Output the (X, Y) coordinate of the center of the cell containing the given text.  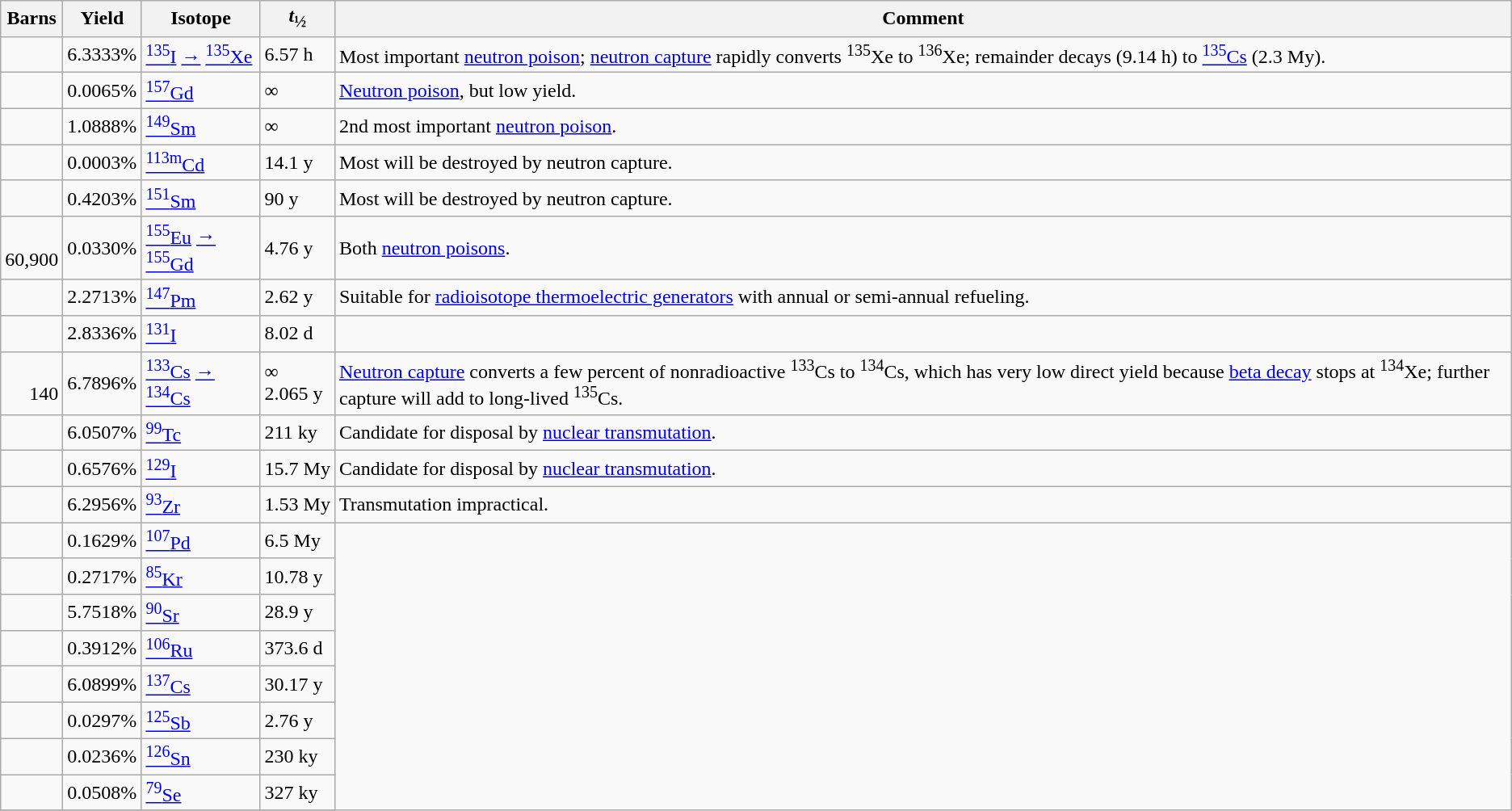
4.76 y (297, 248)
6.2956% (102, 504)
373.6 d (297, 648)
99Tc (200, 433)
147Pm (200, 297)
∞ 2.065 y (297, 383)
135I → 135Xe (200, 55)
327 ky (297, 793)
0.0236% (102, 756)
Comment (922, 19)
133Cs → 134Cs (200, 383)
1.53 My (297, 504)
125Sb (200, 721)
151Sm (200, 199)
0.0508% (102, 793)
0.0003% (102, 163)
10.78 y (297, 577)
79Se (200, 793)
Both neutron poisons. (922, 248)
0.0330% (102, 248)
Most important neutron poison; neutron capture rapidly converts 135Xe to 136Xe; remainder decays (9.14 h) to 135Cs (2.3 My). (922, 55)
6.57 h (297, 55)
0.0065% (102, 90)
6.5 My (297, 541)
140 (32, 383)
Barns (32, 19)
0.0297% (102, 721)
93Zr (200, 504)
Transmutation impractical. (922, 504)
90Sr (200, 612)
230 ky (297, 756)
0.3912% (102, 648)
0.6576% (102, 469)
Yield (102, 19)
60,900 (32, 248)
107Pd (200, 541)
155Eu → 155Gd (200, 248)
2nd most important neutron poison. (922, 126)
5.7518% (102, 612)
Neutron poison, but low yield. (922, 90)
211 ky (297, 433)
1.0888% (102, 126)
6.7896% (102, 383)
6.0899% (102, 685)
85Kr (200, 577)
8.02 d (297, 333)
126Sn (200, 756)
30.17 y (297, 685)
28.9 y (297, 612)
131I (200, 333)
129I (200, 469)
2.62 y (297, 297)
14.1 y (297, 163)
2.8336% (102, 333)
0.2717% (102, 577)
113mCd (200, 163)
Suitable for radioisotope thermoelectric generators with annual or semi-annual refueling. (922, 297)
149Sm (200, 126)
6.3333% (102, 55)
0.1629% (102, 541)
0.4203% (102, 199)
2.2713% (102, 297)
106Ru (200, 648)
157Gd (200, 90)
Isotope (200, 19)
90 y (297, 199)
t½ (297, 19)
137Cs (200, 685)
6.0507% (102, 433)
15.7 My (297, 469)
2.76 y (297, 721)
